Output the (x, y) coordinate of the center of the cell containing the given text.  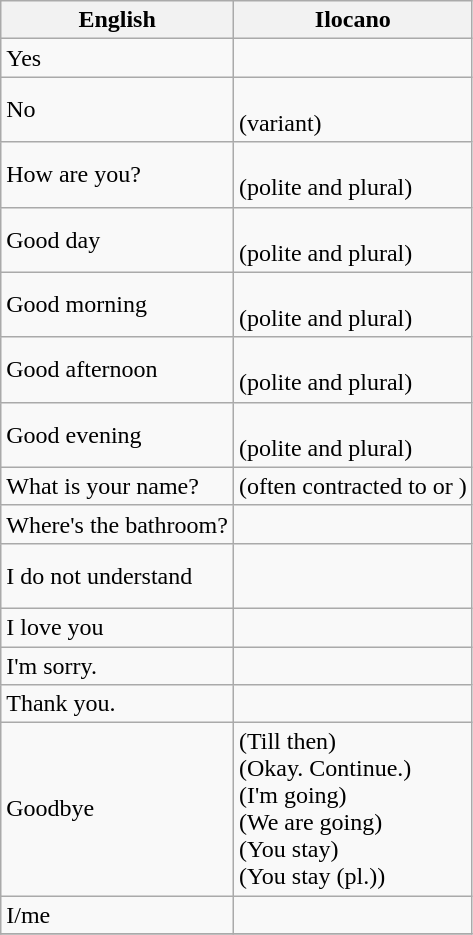
(Till then) (Okay. Continue.) (I'm going) (We are going) (You stay) (You stay (pl.)) (352, 810)
Where's the bathroom? (118, 524)
Good evening (118, 434)
English (118, 20)
No (118, 110)
Good afternoon (118, 370)
Good day (118, 240)
Ilocano (352, 20)
I/me (118, 915)
How are you? (118, 174)
(often contracted to or ) (352, 486)
Good morning (118, 304)
What is your name? (118, 486)
Goodbye (118, 810)
Yes (118, 58)
I do not understand (118, 576)
I love you (118, 627)
Thank you. (118, 704)
(variant) (352, 110)
I'm sorry. (118, 665)
